Output the [X, Y] coordinate of the center of the cell containing the given text.  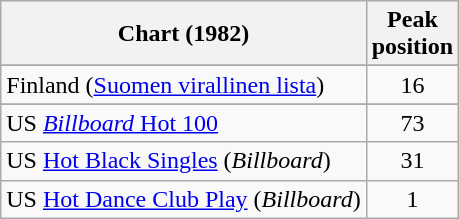
31 [412, 161]
Peakposition [412, 34]
Chart (1982) [184, 34]
Finland (Suomen virallinen lista) [184, 85]
US Billboard Hot 100 [184, 123]
US Hot Black Singles (Billboard) [184, 161]
73 [412, 123]
US Hot Dance Club Play (Billboard) [184, 199]
1 [412, 199]
16 [412, 85]
